Pinpoint the cell where the given text exists, returning its [X, Y] midpoint coordinate. 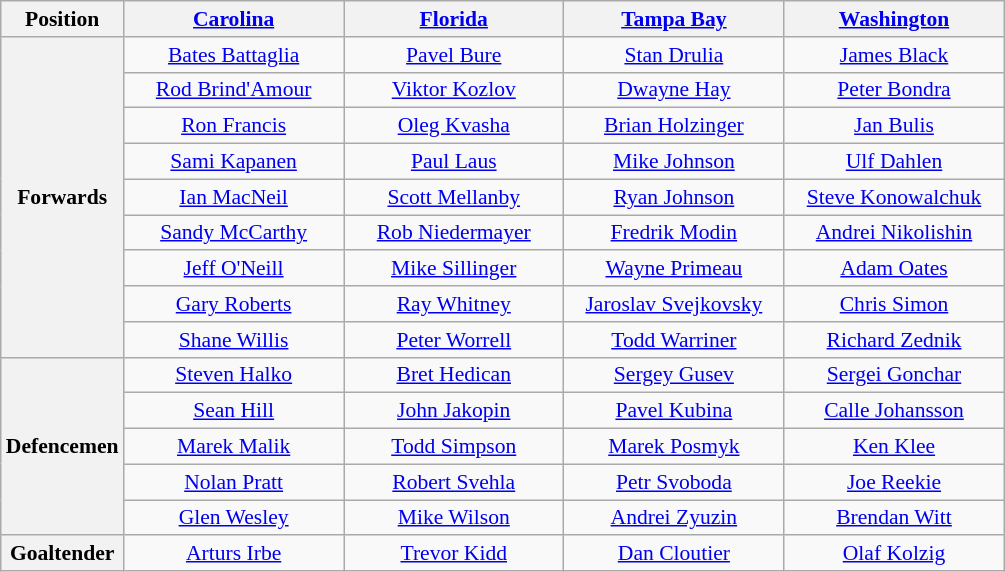
Dwayne Hay [674, 90]
Sergey Gusev [674, 375]
Olaf Kolzig [894, 554]
Washington [894, 19]
Chris Simon [894, 304]
Arturs Irbe [234, 554]
Stan Drulia [674, 55]
Ron Francis [234, 126]
Goaltender [62, 554]
Peter Bondra [894, 90]
Sandy McCarthy [234, 233]
Mike Wilson [454, 518]
Mike Sillinger [454, 269]
Glen Wesley [234, 518]
Rod Brind'Amour [234, 90]
Ian MacNeil [234, 197]
Andrei Zyuzin [674, 518]
Mike Johnson [674, 162]
Peter Worrell [454, 340]
Calle Johansson [894, 411]
Sami Kapanen [234, 162]
James Black [894, 55]
Petr Svoboda [674, 482]
Robert Svehla [454, 482]
Ryan Johnson [674, 197]
Richard Zednik [894, 340]
Bates Battaglia [234, 55]
Jeff O'Neill [234, 269]
Ray Whitney [454, 304]
Todd Simpson [454, 447]
Todd Warriner [674, 340]
Wayne Primeau [674, 269]
Oleg Kvasha [454, 126]
Viktor Kozlov [454, 90]
Scott Mellanby [454, 197]
Sean Hill [234, 411]
Joe Reekie [894, 482]
Jan Bulis [894, 126]
Bret Hedican [454, 375]
Fredrik Modin [674, 233]
Shane Willis [234, 340]
Carolina [234, 19]
Steve Konowalchuk [894, 197]
Nolan Pratt [234, 482]
Marek Malik [234, 447]
Sergei Gonchar [894, 375]
Jaroslav Svejkovsky [674, 304]
Pavel Bure [454, 55]
Adam Oates [894, 269]
Brendan Witt [894, 518]
Defencemen [62, 446]
Marek Posmyk [674, 447]
Paul Laus [454, 162]
Andrei Nikolishin [894, 233]
Gary Roberts [234, 304]
Position [62, 19]
Trevor Kidd [454, 554]
Pavel Kubina [674, 411]
Tampa Bay [674, 19]
Florida [454, 19]
Dan Cloutier [674, 554]
Steven Halko [234, 375]
Forwards [62, 198]
Ken Klee [894, 447]
John Jakopin [454, 411]
Brian Holzinger [674, 126]
Ulf Dahlen [894, 162]
Rob Niedermayer [454, 233]
